Determine the (X, Y) coordinate at the center of the cell enclosing the given text.  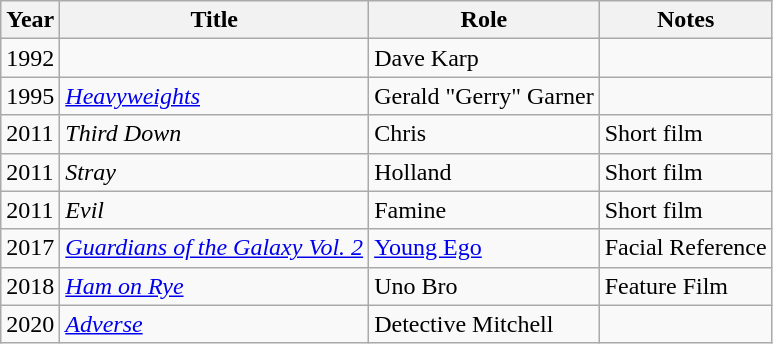
1995 (30, 96)
2020 (30, 324)
Chris (484, 134)
Ham on Rye (214, 286)
2017 (30, 248)
Detective Mitchell (484, 324)
Guardians of the Galaxy Vol. 2 (214, 248)
Stray (214, 172)
Third Down (214, 134)
Role (484, 20)
Title (214, 20)
1992 (30, 58)
Gerald "Gerry" Garner (484, 96)
Dave Karp (484, 58)
Facial Reference (686, 248)
Famine (484, 210)
Adverse (214, 324)
Evil (214, 210)
Holland (484, 172)
Year (30, 20)
Heavyweights (214, 96)
Young Ego (484, 248)
2018 (30, 286)
Notes (686, 20)
Feature Film (686, 286)
Uno Bro (484, 286)
